Return [x, y] of the center of cell containing provided text 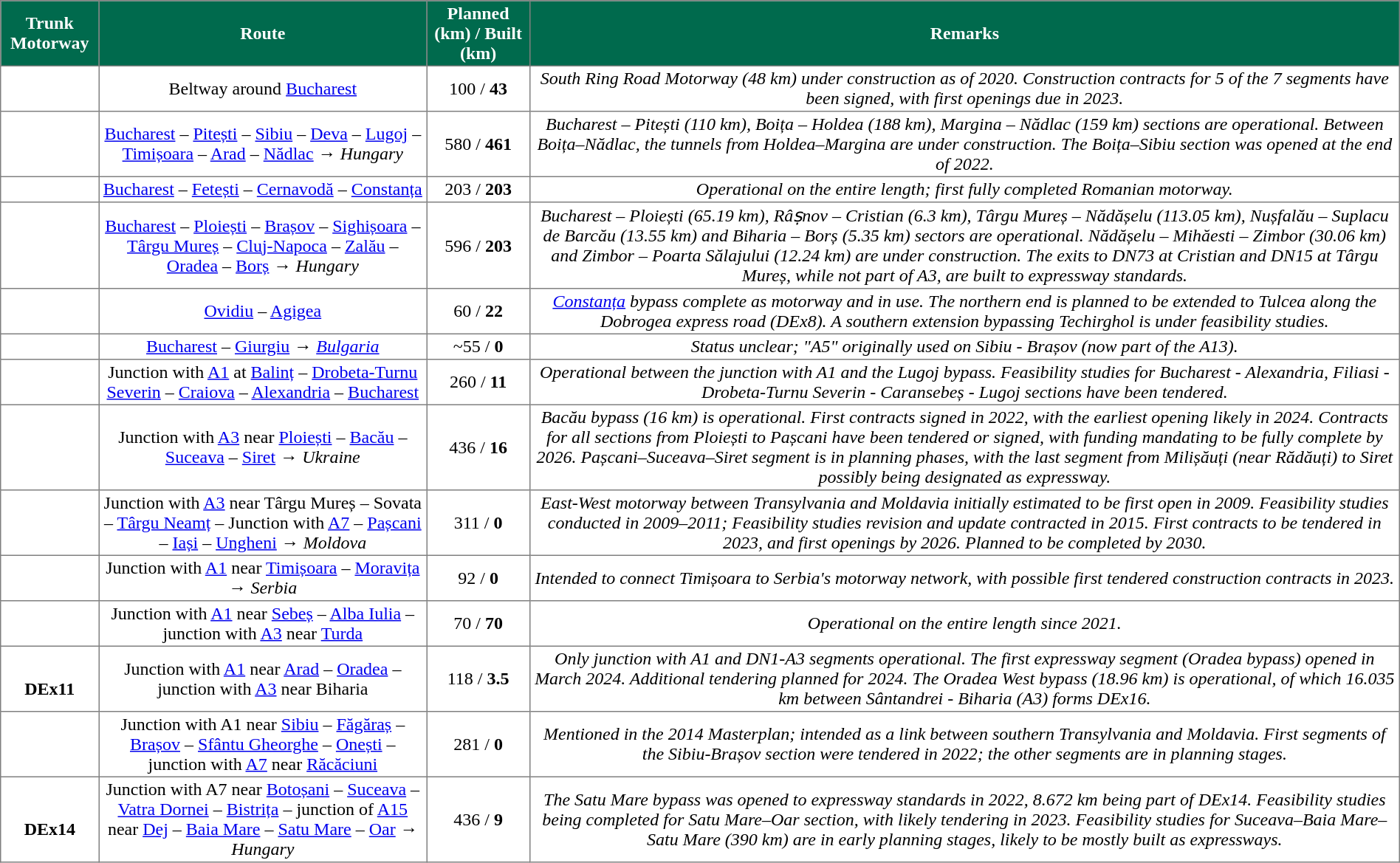
100 / 43 [478, 89]
DEx11 [50, 678]
Planned (km) / Built (km) [478, 33]
Junction with A3 near Ploiești – Bacău – Suceava – Siret → Ukraine [263, 447]
436 / 9 [478, 819]
60 / 22 [478, 312]
Ovidiu – Agigea [263, 312]
281 / 0 [478, 744]
Junction with A1 near Timișoara – Moravița → Serbia [263, 578]
203 / 203 [478, 189]
92 / 0 [478, 578]
Beltway around Bucharest [263, 89]
Junction with A1 near Sibiu – Făgăraș – Brașov – Sfântu Gheorghe – Onești – junction with A7 near Răcăciuni [263, 744]
Status unclear; "A5" originally used on Sibiu - Brașov (now part of the A13). [964, 346]
Operational on the entire length; first fully completed Romanian motorway. [964, 189]
311 / 0 [478, 523]
596 / 203 [478, 245]
Junction with A7 near Botoșani – Suceava – Vatra Dornei – Bistrița – junction of A15 near Dej – Baia Mare – Satu Mare – Oar → Hungary [263, 819]
118 / 3.5 [478, 678]
Route [263, 33]
Intended to connect Timișoara to Serbia's motorway network, with possible first tendered construction contracts in 2023. [964, 578]
Remarks [964, 33]
Junction with A1 near Arad – Oradea – junction with A3 near Biharia [263, 678]
Bucharest – Giurgiu → Bulgaria [263, 346]
DEx14 [50, 819]
Bucharest – Fetești – Cernavodă – Constanța [263, 189]
~55 / 0 [478, 346]
Bucharest – Ploiești – Brașov – Sighișoara – Târgu Mureș – Cluj-Napoca – Zalău – Oradea – Borș → Hungary [263, 245]
70 / 70 [478, 624]
Junction with A1 near Sebeș – Alba Iulia – junction with A3 near Turda [263, 624]
Bucharest – Pitești – Sibiu – Deva – Lugoj – Timișoara – Arad – Nădlac → Hungary [263, 144]
260 / 11 [478, 382]
Trunk Motorway [50, 33]
Operational on the entire length since 2021. [964, 624]
Junction with A1 at Balinț – Drobeta-Turnu Severin – Craiova – Alexandria – Bucharest [263, 382]
580 / 461 [478, 144]
Junction with A3 near Târgu Mureș – Sovata – Târgu Neamț – Junction with A7 – Pașcani – Iași – Ungheni → Moldova [263, 523]
436 / 16 [478, 447]
